Search for the cell housing the specified text and yield its [x, y] center coordinate. 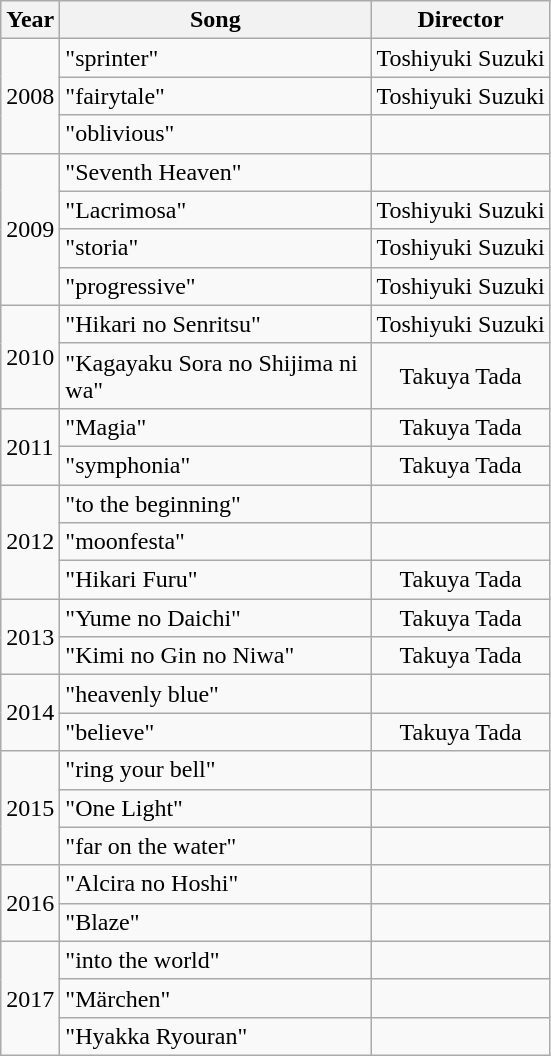
2008 [30, 96]
"sprinter" [216, 58]
"Alcira no Hoshi" [216, 884]
"Magia" [216, 427]
2016 [30, 903]
"Hikari no Senritsu" [216, 324]
"Lacrimosa" [216, 210]
"Hyakka Ryouran" [216, 1036]
"storia" [216, 248]
"Blaze" [216, 922]
"far on the water" [216, 846]
2017 [30, 998]
"Seventh Heaven" [216, 172]
"to the beginning" [216, 503]
"symphonia" [216, 465]
2013 [30, 637]
"Μärchen" [216, 998]
2015 [30, 808]
"ring your bell" [216, 770]
"moonfesta" [216, 542]
"progressive" [216, 286]
Director [460, 20]
"into the world" [216, 960]
2011 [30, 446]
"One Light" [216, 808]
"Kagayaku Sora no Shijima ni wa" [216, 376]
"oblivious" [216, 134]
2009 [30, 229]
"Yume no Daichi" [216, 618]
Song [216, 20]
2014 [30, 713]
Year [30, 20]
2010 [30, 356]
"heavenly blue" [216, 694]
"Hikari Furu" [216, 580]
"believe" [216, 732]
"Kimi no Gin no Niwa" [216, 656]
2012 [30, 541]
"fairytale" [216, 96]
